Detect which cell encompasses the target text, then output its (x, y) center coordinate. 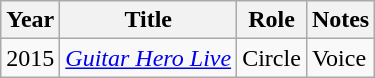
Voice (340, 58)
2015 (30, 58)
Title (148, 20)
Guitar Hero Live (148, 58)
Circle (272, 58)
Year (30, 20)
Notes (340, 20)
Role (272, 20)
